Locate the cell with the specified text and output its [x, y] center coordinate. 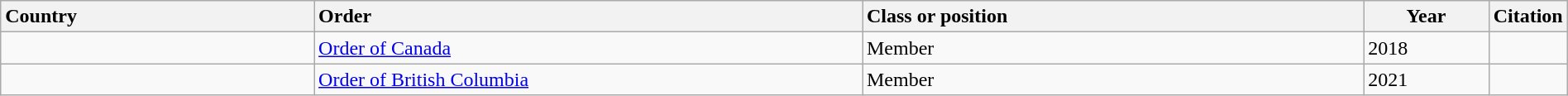
Country [157, 17]
Citation [1528, 17]
Year [1427, 17]
Class or position [1112, 17]
2018 [1427, 48]
Order of British Columbia [589, 79]
2021 [1427, 79]
Order of Canada [589, 48]
Order [589, 17]
